Find where the given text appears and provide that cell's center as [x, y] coordinate. 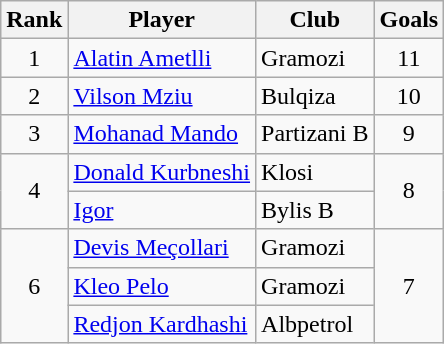
Player [162, 20]
Rank [34, 20]
Vilson Mziu [162, 96]
Klosi [315, 172]
Devis Meçollari [162, 248]
Bylis B [315, 210]
11 [409, 58]
Redjon Kardhashi [162, 324]
Club [315, 20]
Kleo Pelo [162, 286]
Bulqiza [315, 96]
7 [409, 286]
Alatin Ametlli [162, 58]
3 [34, 134]
Mohanad Mando [162, 134]
Partizani B [315, 134]
10 [409, 96]
4 [34, 191]
Albpetrol [315, 324]
9 [409, 134]
2 [34, 96]
6 [34, 286]
Igor [162, 210]
1 [34, 58]
Donald Kurbneshi [162, 172]
Goals [409, 20]
8 [409, 191]
